Identify which cell holds the provided text, then report its [X, Y] central coordinate. 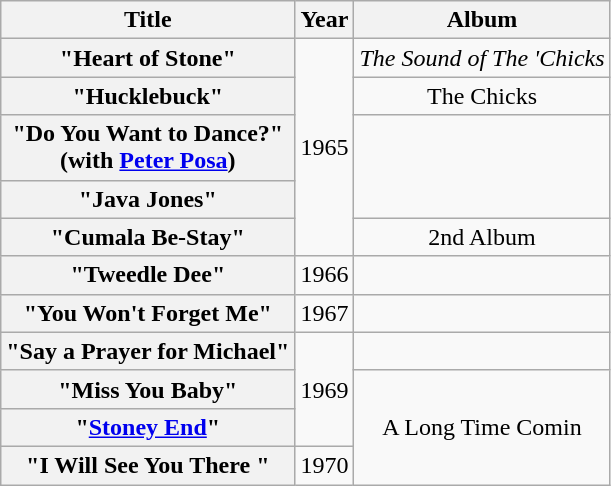
2nd Album [482, 237]
"I Will See You There " [148, 465]
1970 [324, 465]
"You Won't Forget Me" [148, 313]
Title [148, 20]
1966 [324, 275]
The Chicks [482, 96]
A Long Time Comin [482, 427]
Album [482, 20]
"Do You Want to Dance?" (with Peter Posa) [148, 148]
1967 [324, 313]
"Say a Prayer for Michael" [148, 351]
"Heart of Stone" [148, 58]
"Hucklebuck" [148, 96]
1969 [324, 389]
"Miss You Baby" [148, 389]
1965 [324, 148]
The Sound of The 'Chicks [482, 58]
"Cumala Be-Stay" [148, 237]
"Java Jones" [148, 199]
"Tweedle Dee" [148, 275]
Year [324, 20]
"Stoney End" [148, 427]
